Output the [x, y] coordinate of the center of the cell containing the given text.  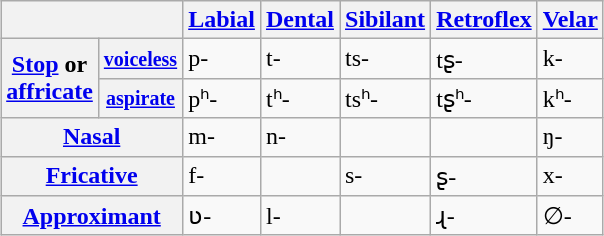
Retroflex [484, 20]
tsʰ- [386, 98]
x- [570, 176]
aspirate [140, 98]
n- [300, 137]
ɻ- [484, 216]
k- [570, 59]
m- [222, 137]
tʂ- [484, 59]
t- [300, 59]
tʂʰ- [484, 98]
l- [300, 216]
ʂ- [484, 176]
ʋ- [222, 216]
∅- [570, 216]
Approximant [92, 216]
Fricative [92, 176]
Stop oraffricate [50, 78]
f- [222, 176]
tʰ- [300, 98]
Nasal [92, 137]
ŋ- [570, 137]
s- [386, 176]
p- [222, 59]
Labial [222, 20]
ts- [386, 59]
Sibilant [386, 20]
Dental [300, 20]
pʰ- [222, 98]
kʰ- [570, 98]
Velar [570, 20]
voiceless [140, 59]
